Pinpoint the cell where the given text exists, returning its [X, Y] midpoint coordinate. 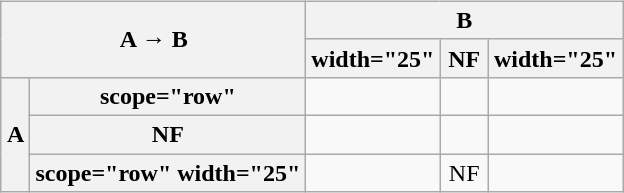
scope="row" width="25" [168, 173]
A [15, 134]
A → B [153, 39]
scope="row" [168, 96]
B [464, 20]
